Capture the cell that displays the provided text and extract its (X, Y) central coordinate. 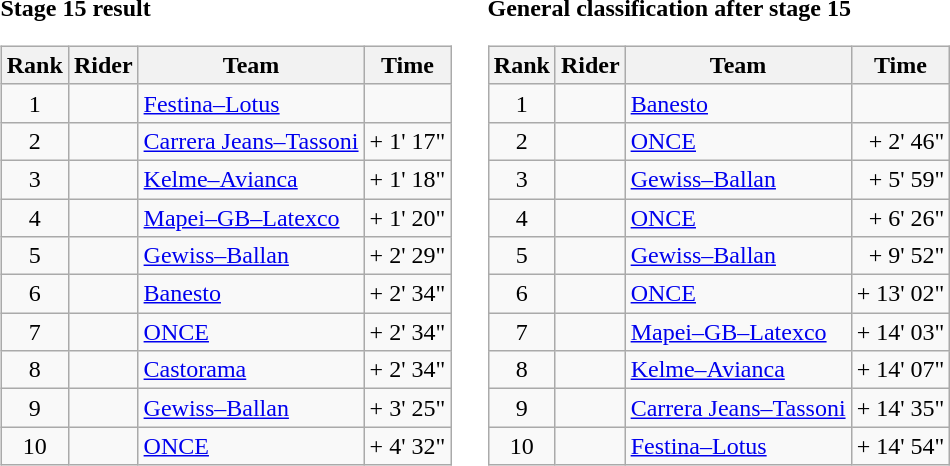
Castorama (251, 370)
+ 14' 54" (900, 446)
+ 1' 17" (408, 141)
+ 4' 32" (408, 446)
+ 13' 02" (900, 294)
+ 14' 03" (900, 332)
+ 3' 25" (408, 408)
+ 6' 26" (900, 217)
+ 2' 29" (408, 256)
+ 14' 35" (900, 408)
+ 1' 18" (408, 179)
+ 2' 46" (900, 141)
+ 14' 07" (900, 370)
+ 1' 20" (408, 217)
+ 9' 52" (900, 256)
+ 5' 59" (900, 179)
